For the text-containing cell, return its midpoint in [X, Y] coordinate format. 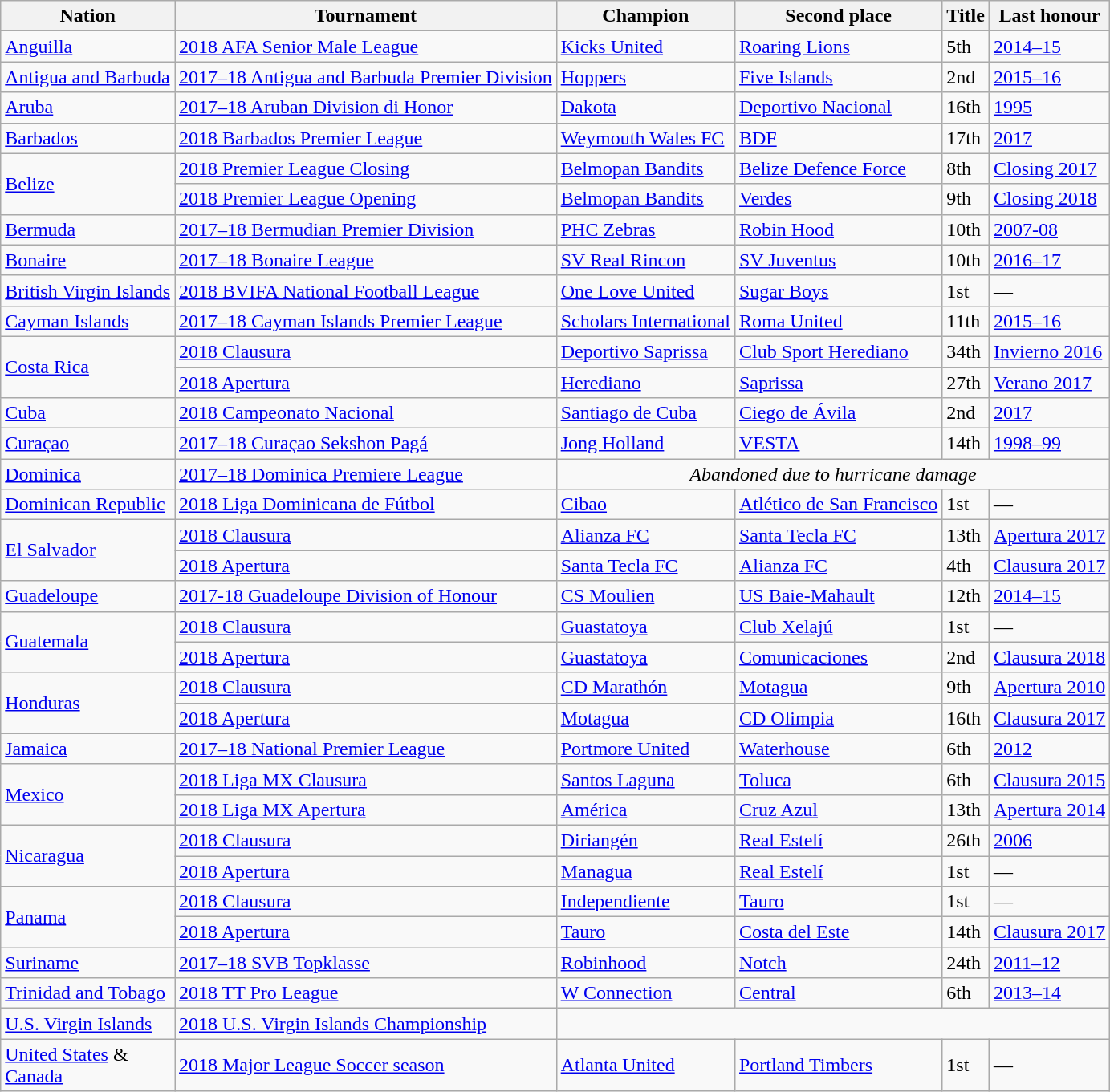
Bonaire [88, 260]
1998–99 [1049, 444]
Robinhood [645, 963]
Club Xelajú [838, 627]
Notch [838, 963]
VESTA [838, 444]
Portland Timbers [838, 1066]
2017–18 Aruban Division di Honor [366, 108]
Apertura 2017 [1049, 535]
2017–18 Bonaire League [366, 260]
PHC Zebras [645, 229]
Verano 2017 [1049, 383]
Nation [88, 16]
Herediano [645, 383]
2018 Liga Dominicana de Fútbol [366, 505]
Atlanta United [645, 1066]
Mexico [88, 794]
34th [966, 351]
CD Olimpia [838, 718]
Curaçao [88, 444]
27th [966, 383]
2017–18 Curaçao Sekshon Pagá [366, 444]
Belize Defence Force [838, 168]
British Virgin Islands [88, 290]
Scholars International [645, 321]
Barbados [88, 138]
Portmore United [645, 749]
Verdes [838, 199]
Independiente [645, 902]
Nicaragua [88, 855]
CS Moulien [645, 596]
11th [966, 321]
Invierno 2016 [1049, 351]
2011–12 [1049, 963]
2018 Premier League Closing [366, 168]
US Baie-Mahault [838, 596]
Waterhouse [838, 749]
Panama [88, 917]
Costa del Este [838, 932]
Closing 2017 [1049, 168]
One Love United [645, 290]
Honduras [88, 703]
Santos Laguna [645, 779]
Comunicaciones [838, 657]
Robin Hood [838, 229]
2018 Major League Soccer season [366, 1066]
Dominica [88, 474]
Trinidad and Tobago [88, 993]
Aruba [88, 108]
United States & Canada [88, 1066]
Cuba [88, 413]
Kicks United [645, 47]
2017–18 Bermudian Premier Division [366, 229]
Dakota [645, 108]
Clausura 2018 [1049, 657]
Toluca [838, 779]
2017–18 Cayman Islands Premier League [366, 321]
Champion [645, 16]
2018 Premier League Opening [366, 199]
26th [966, 840]
Tournament [366, 16]
Club Sport Herediano [838, 351]
2018 Liga MX Apertura [366, 810]
Central [838, 993]
2012 [1049, 749]
2013–14 [1049, 993]
2018 AFA Senior Male League [366, 47]
2018 BVIFA National Football League [366, 290]
Belize [88, 184]
2006 [1049, 840]
CD Marathón [645, 688]
Closing 2018 [1049, 199]
Cayman Islands [88, 321]
Diriangén [645, 840]
Roma United [838, 321]
2017–18 National Premier League [366, 749]
2018 Campeonato Nacional [366, 413]
Five Islands [838, 77]
Saprissa [838, 383]
Bermuda [88, 229]
Sugar Boys [838, 290]
W Connection [645, 993]
Ciego de Ávila [838, 413]
2018 Barbados Premier League [366, 138]
1995 [1049, 108]
SV Juventus [838, 260]
17th [966, 138]
2007-08 [1049, 229]
Apertura 2010 [1049, 688]
Cruz Azul [838, 810]
2018 Liga MX Clausura [366, 779]
Weymouth Wales FC [645, 138]
Managua [645, 871]
5th [966, 47]
2016–17 [1049, 260]
Hoppers [645, 77]
U.S. Virgin Islands [88, 1024]
Clausura 2015 [1049, 779]
2017–18 SVB Topklasse [366, 963]
2017-18 Guadeloupe Division of Honour [366, 596]
Costa Rica [88, 367]
2018 U.S. Virgin Islands Championship [366, 1024]
Antigua and Barbuda [88, 77]
Second place [838, 16]
Cibao [645, 505]
24th [966, 963]
Apertura 2014 [1049, 810]
Jong Holland [645, 444]
Last honour [1049, 16]
Title [966, 16]
Roaring Lions [838, 47]
4th [966, 566]
América [645, 810]
2017–18 Dominica Premiere League [366, 474]
2017–18 Antigua and Barbuda Premier Division [366, 77]
12th [966, 596]
Jamaica [88, 749]
Guatemala [88, 642]
2018 TT Pro League [366, 993]
SV Real Rincon [645, 260]
Atlético de San Francisco [838, 505]
Deportivo Saprissa [645, 351]
El Salvador [88, 550]
Dominican Republic [88, 505]
Deportivo Nacional [838, 108]
BDF [838, 138]
Santiago de Cuba [645, 413]
8th [966, 168]
Suriname [88, 963]
Guadeloupe [88, 596]
Abandoned due to hurricane damage [833, 474]
Anguilla [88, 47]
